Return (x, y) of the center of cell containing provided text 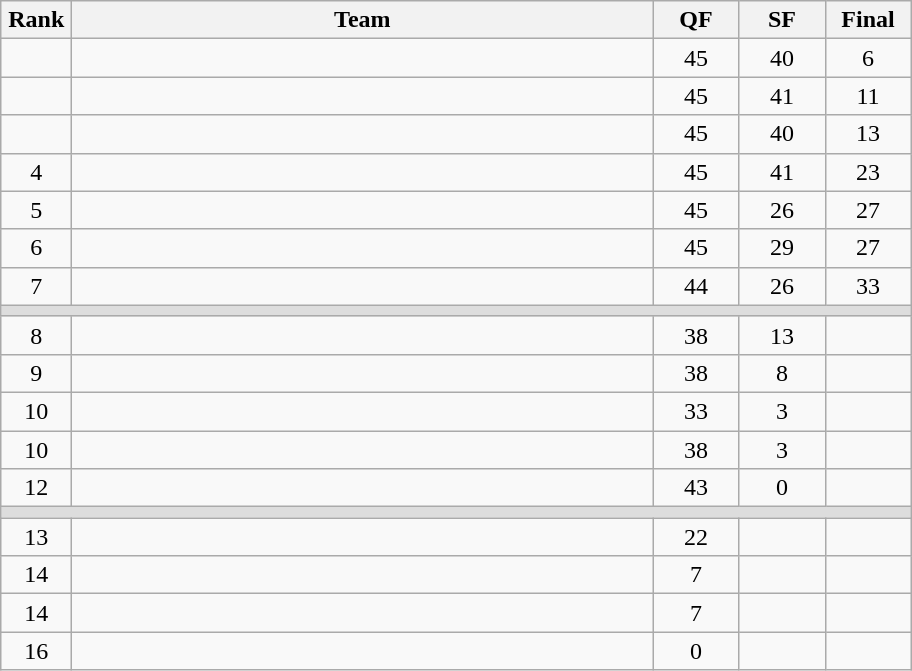
5 (36, 210)
Rank (36, 20)
Final (868, 20)
11 (868, 96)
QF (696, 20)
Team (362, 20)
43 (696, 488)
9 (36, 373)
29 (782, 248)
4 (36, 172)
44 (696, 286)
SF (782, 20)
22 (696, 537)
12 (36, 488)
23 (868, 172)
16 (36, 651)
